Find where the given text appears and provide that cell's center as [X, Y] coordinate. 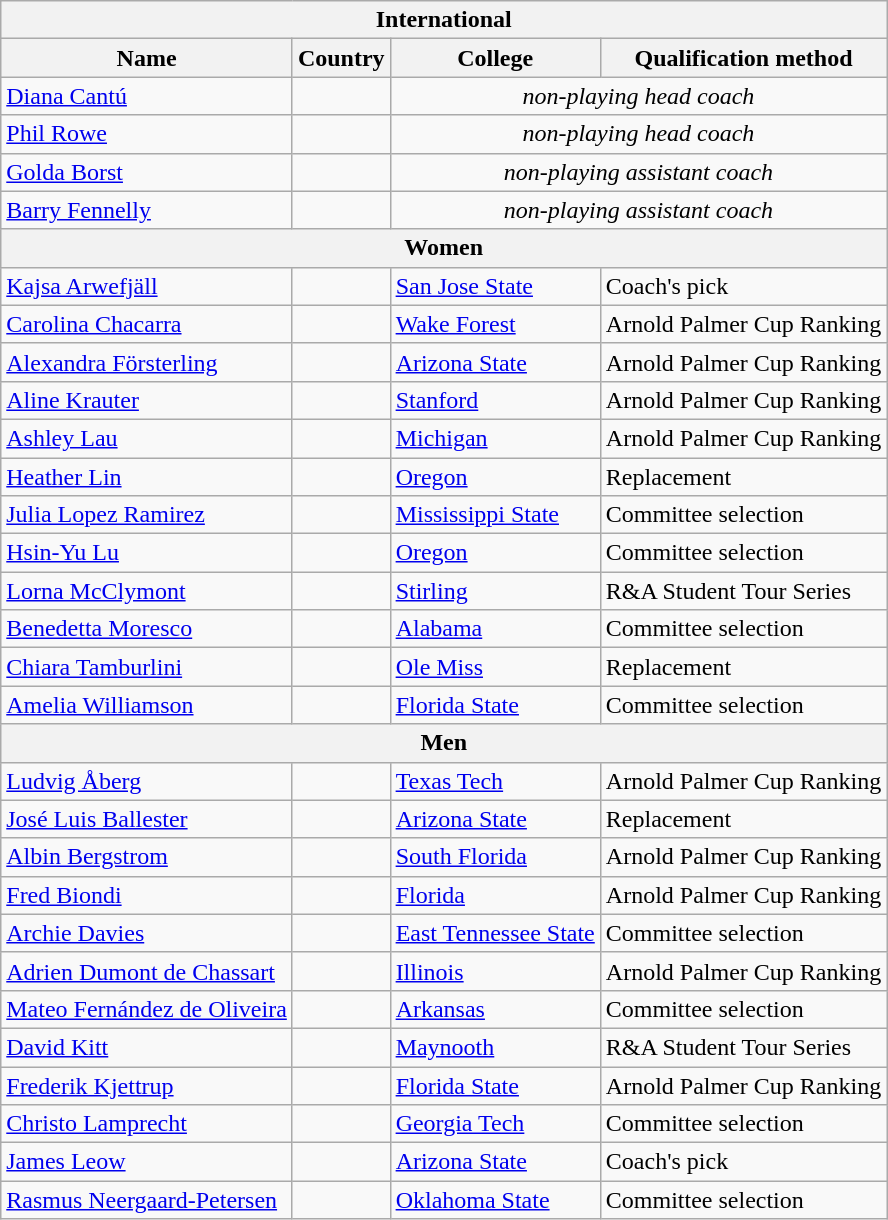
James Leow [147, 1162]
Texas Tech [495, 781]
Hsin-Yu Lu [147, 553]
Phil Rowe [147, 134]
Men [444, 743]
Chiara Tamburlini [147, 667]
San Jose State [495, 286]
Heather Lin [147, 477]
Lorna McClymont [147, 591]
Name [147, 58]
José Luis Ballester [147, 819]
Alexandra Försterling [147, 362]
Ludvig Åberg [147, 781]
Rasmus Neergaard-Petersen [147, 1200]
Golda Borst [147, 172]
Benedetta Moresco [147, 629]
Mississippi State [495, 515]
College [495, 58]
Stanford [495, 400]
Mateo Fernández de Oliveira [147, 1009]
Barry Fennelly [147, 210]
David Kitt [147, 1047]
Frederik Kjettrup [147, 1085]
Country [341, 58]
Qualification method [743, 58]
Alabama [495, 629]
Adrien Dumont de Chassart [147, 971]
Ole Miss [495, 667]
International [444, 20]
Archie Davies [147, 933]
Carolina Chacarra [147, 324]
Christo Lamprecht [147, 1124]
Arkansas [495, 1009]
Illinois [495, 971]
Aline Krauter [147, 400]
Diana Cantú [147, 96]
Kajsa Arwefjäll [147, 286]
Julia Lopez Ramirez [147, 515]
Stirling [495, 591]
Amelia Williamson [147, 705]
South Florida [495, 857]
Women [444, 248]
Florida [495, 895]
East Tennessee State [495, 933]
Albin Bergstrom [147, 857]
Fred Biondi [147, 895]
Wake Forest [495, 324]
Michigan [495, 438]
Georgia Tech [495, 1124]
Maynooth [495, 1047]
Ashley Lau [147, 438]
Oklahoma State [495, 1200]
